Capture the cell that displays the provided text and extract its (X, Y) central coordinate. 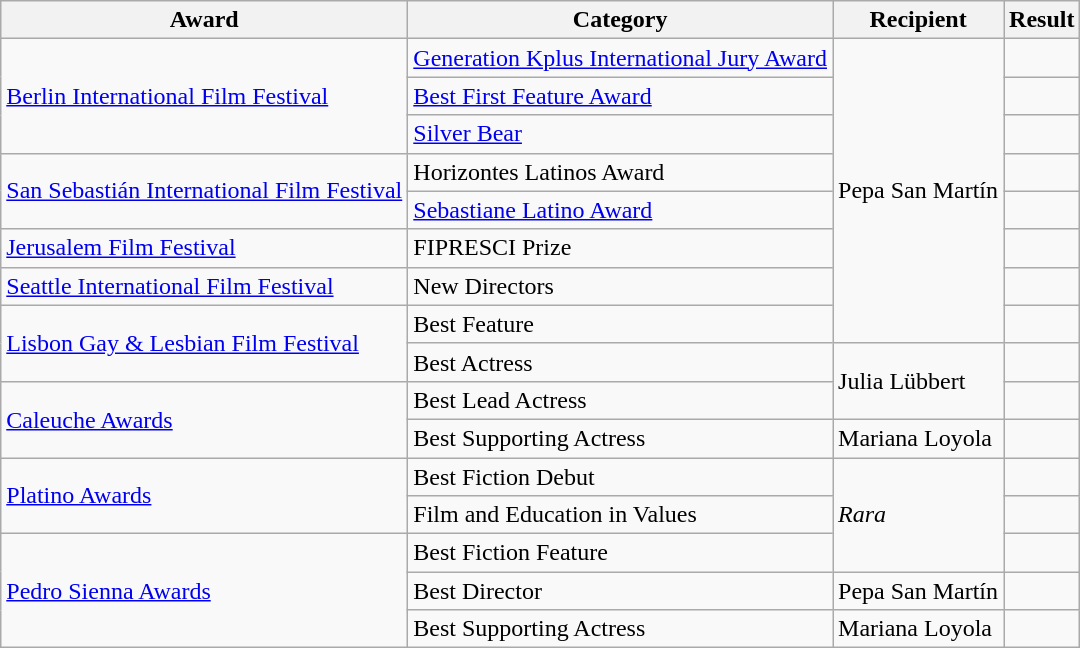
San Sebastián International Film Festival (204, 191)
Best First Feature Award (620, 96)
Award (204, 20)
FIPRESCI Prize (620, 248)
Best Director (620, 591)
Lisbon Gay & Lesbian Film Festival (204, 343)
Berlin International Film Festival (204, 96)
Category (620, 20)
Recipient (918, 20)
Best Actress (620, 362)
Rara (918, 515)
Best Fiction Debut (620, 477)
Julia Lübbert (918, 381)
Film and Education in Values (620, 515)
Sebastiane Latino Award (620, 210)
Caleuche Awards (204, 419)
Platino Awards (204, 496)
Pedro Sienna Awards (204, 591)
Seattle International Film Festival (204, 286)
New Directors (620, 286)
Best Lead Actress (620, 400)
Generation Kplus International Jury Award (620, 58)
Silver Bear (620, 134)
Horizontes Latinos Award (620, 172)
Result (1042, 20)
Best Feature (620, 324)
Jerusalem Film Festival (204, 248)
Best Fiction Feature (620, 553)
